Return [X, Y] of the center of cell containing provided text 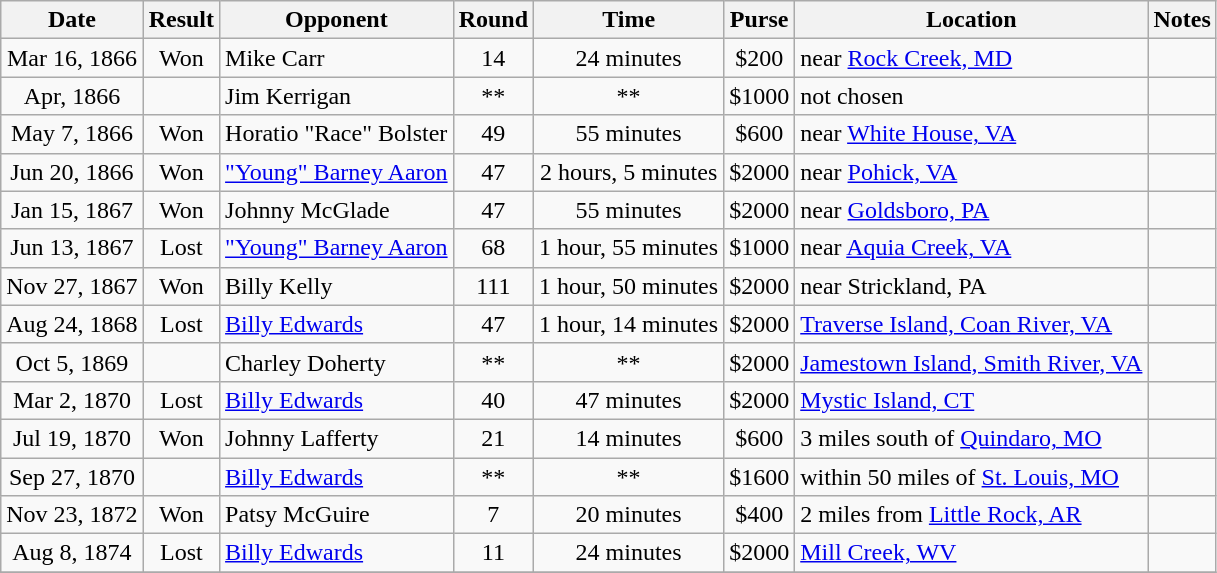
Jan 15, 1867 [72, 210]
Round [493, 20]
Mystic Island, CT [972, 400]
Johnny Lafferty [337, 438]
near Strickland, PA [972, 286]
Time [629, 20]
3 miles south of Quindaro, MO [972, 438]
Traverse Island, Coan River, VA [972, 324]
Oct 5, 1869 [72, 362]
49 [493, 134]
near Goldsboro, PA [972, 210]
Apr, 1866 [72, 96]
Charley Doherty [337, 362]
Aug 24, 1868 [72, 324]
Horatio "Race" Bolster [337, 134]
Patsy McGuire [337, 515]
1 hour, 14 minutes [629, 324]
Location [972, 20]
Result [181, 20]
within 50 miles of St. Louis, MO [972, 477]
near Rock Creek, MD [972, 58]
21 [493, 438]
Mike Carr [337, 58]
11 [493, 553]
not chosen [972, 96]
47 minutes [629, 400]
Notes [1182, 20]
1 hour, 50 minutes [629, 286]
Purse [760, 20]
near White House, VA [972, 134]
Aug 8, 1874 [72, 553]
Jim Kerrigan [337, 96]
Nov 27, 1867 [72, 286]
2 hours, 5 minutes [629, 172]
1 hour, 55 minutes [629, 248]
$1600 [760, 477]
Johnny McGlade [337, 210]
$400 [760, 515]
40 [493, 400]
Mill Creek, WV [972, 553]
7 [493, 515]
Billy Kelly [337, 286]
Jamestown Island, Smith River, VA [972, 362]
Jun 13, 1867 [72, 248]
2 miles from Little Rock, AR [972, 515]
Sep 27, 1870 [72, 477]
Nov 23, 1872 [72, 515]
Jul 19, 1870 [72, 438]
111 [493, 286]
20 minutes [629, 515]
14 minutes [629, 438]
near Pohick, VA [972, 172]
$200 [760, 58]
Mar 2, 1870 [72, 400]
Mar 16, 1866 [72, 58]
near Aquia Creek, VA [972, 248]
68 [493, 248]
Opponent [337, 20]
Date [72, 20]
Jun 20, 1866 [72, 172]
14 [493, 58]
May 7, 1866 [72, 134]
